Return (x, y) of the center of cell containing provided text 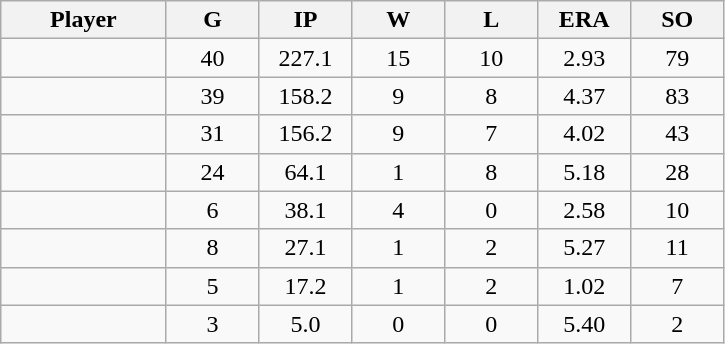
W (398, 20)
SO (678, 20)
5 (212, 286)
3 (212, 324)
64.1 (306, 172)
2.58 (584, 210)
24 (212, 172)
17.2 (306, 286)
227.1 (306, 58)
38.1 (306, 210)
15 (398, 58)
156.2 (306, 134)
1.02 (584, 286)
5.40 (584, 324)
ERA (584, 20)
79 (678, 58)
5.18 (584, 172)
27.1 (306, 248)
6 (212, 210)
4.37 (584, 96)
4.02 (584, 134)
Player (84, 20)
158.2 (306, 96)
5.0 (306, 324)
5.27 (584, 248)
40 (212, 58)
43 (678, 134)
IP (306, 20)
2.93 (584, 58)
G (212, 20)
83 (678, 96)
L (492, 20)
4 (398, 210)
11 (678, 248)
28 (678, 172)
31 (212, 134)
39 (212, 96)
